Identify which cell holds the provided text, then report its (x, y) central coordinate. 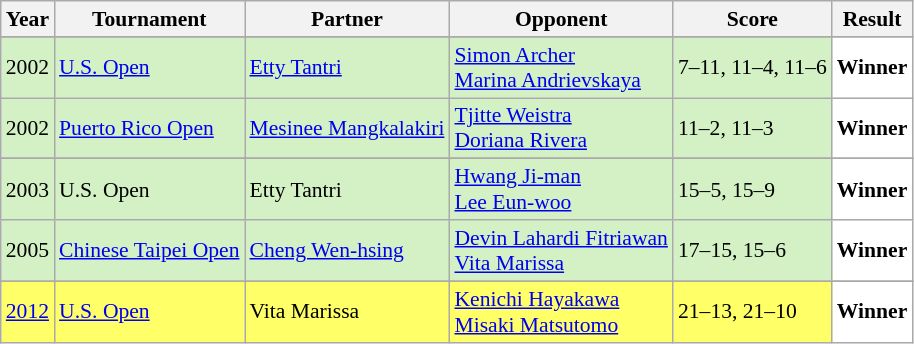
Partner (346, 19)
Puerto Rico Open (149, 128)
Score (752, 19)
Year (28, 19)
Opponent (561, 19)
11–2, 11–3 (752, 128)
Devin Lahardi Fitriawan Vita Marissa (561, 250)
Hwang Ji-man Lee Eun-woo (561, 190)
17–15, 15–6 (752, 250)
2005 (28, 250)
Tournament (149, 19)
Tjitte Weistra Doriana Rivera (561, 128)
Cheng Wen-hsing (346, 250)
2003 (28, 190)
15–5, 15–9 (752, 190)
21–13, 21–10 (752, 312)
Vita Marissa (346, 312)
Chinese Taipei Open (149, 250)
Simon Archer Marina Andrievskaya (561, 68)
Mesinee Mangkalakiri (346, 128)
Result (872, 19)
Kenichi Hayakawa Misaki Matsutomo (561, 312)
2012 (28, 312)
7–11, 11–4, 11–6 (752, 68)
